Locate the cell with the specified text and output its (x, y) center coordinate. 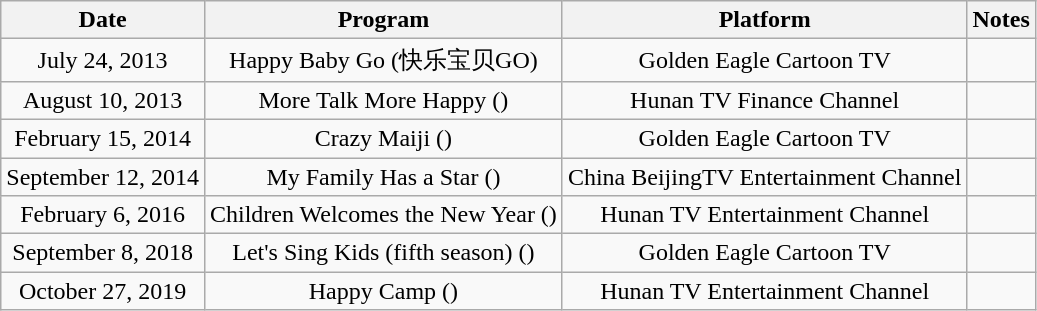
February 6, 2016 (103, 215)
February 15, 2014 (103, 138)
Children Welcomes the New Year () (383, 215)
My Family Has a Star () (383, 177)
Crazy Maiji () (383, 138)
Platform (764, 20)
August 10, 2013 (103, 100)
September 8, 2018 (103, 253)
China BeijingTV Entertainment Channel (764, 177)
Happy Camp () (383, 291)
October 27, 2019 (103, 291)
September 12, 2014 (103, 177)
Hunan TV Finance Channel (764, 100)
Happy Baby Go (快乐宝贝GO) (383, 60)
Date (103, 20)
Let's Sing Kids (fifth season) () (383, 253)
More Talk More Happy () (383, 100)
Program (383, 20)
Notes (1001, 20)
July 24, 2013 (103, 60)
